Extract the [X, Y] coordinate from the center of the cell holding the provided text.  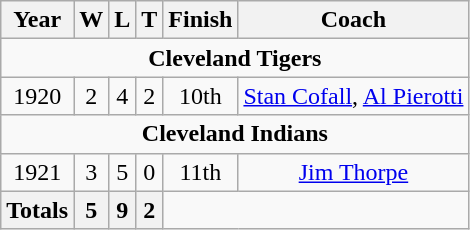
T [150, 20]
Coach [354, 20]
11th [200, 172]
Cleveland Tigers [235, 58]
Stan Cofall, Al Pierotti [354, 96]
10th [200, 96]
1920 [38, 96]
L [122, 20]
Finish [200, 20]
1921 [38, 172]
W [92, 20]
Cleveland Indians [235, 134]
Totals [38, 210]
9 [122, 210]
4 [122, 96]
Jim Thorpe [354, 172]
0 [150, 172]
3 [92, 172]
Year [38, 20]
